Extract the [x, y] coordinate from the center of the cell holding the provided text.  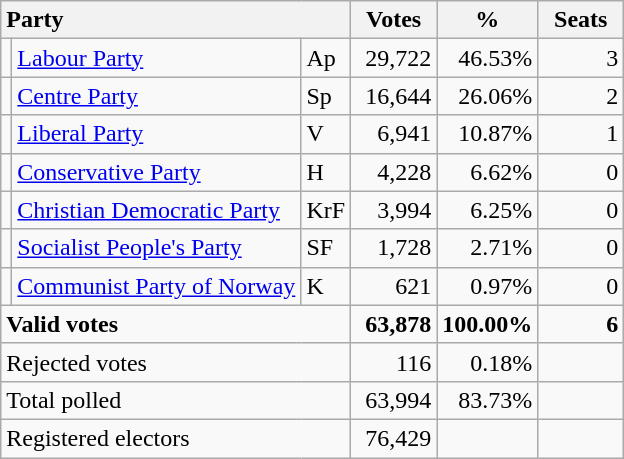
Socialist People's Party [156, 248]
Liberal Party [156, 134]
Seats [581, 20]
6,941 [394, 134]
63,994 [394, 400]
Communist Party of Norway [156, 286]
16,644 [394, 96]
% [488, 20]
Centre Party [156, 96]
Labour Party [156, 58]
KrF [326, 210]
2.71% [488, 248]
6.62% [488, 172]
3,994 [394, 210]
26.06% [488, 96]
46.53% [488, 58]
6 [581, 324]
116 [394, 362]
0.18% [488, 362]
83.73% [488, 400]
63,878 [394, 324]
2 [581, 96]
K [326, 286]
Votes [394, 20]
Valid votes [176, 324]
Party [176, 20]
29,722 [394, 58]
0.97% [488, 286]
3 [581, 58]
H [326, 172]
Total polled [176, 400]
76,429 [394, 438]
1 [581, 134]
Christian Democratic Party [156, 210]
Registered electors [176, 438]
V [326, 134]
6.25% [488, 210]
4,228 [394, 172]
Conservative Party [156, 172]
10.87% [488, 134]
100.00% [488, 324]
SF [326, 248]
Rejected votes [176, 362]
1,728 [394, 248]
621 [394, 286]
Ap [326, 58]
Sp [326, 96]
